Determine the [x, y] coordinate at the center of the cell enclosing the given text.  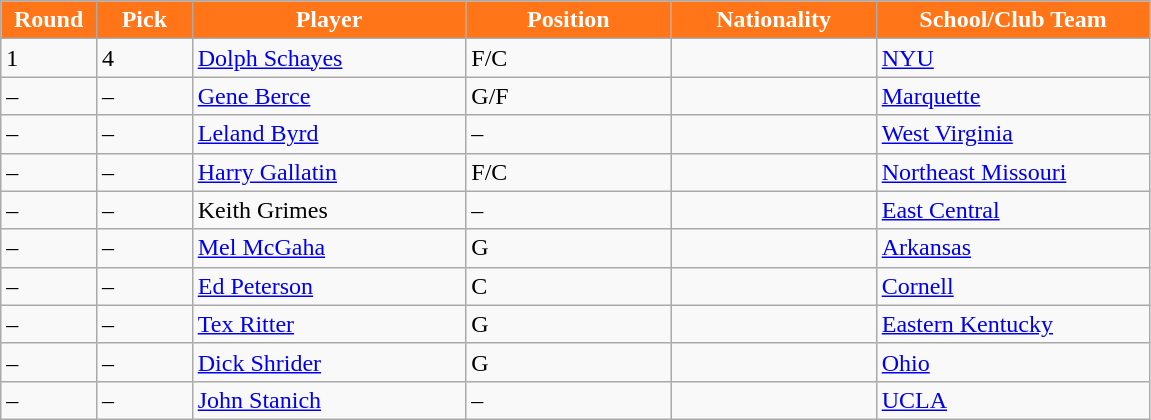
Dick Shrider [329, 362]
Nationality [774, 20]
UCLA [1013, 400]
John Stanich [329, 400]
Northeast Missouri [1013, 172]
Round [49, 20]
Leland Byrd [329, 134]
East Central [1013, 210]
1 [49, 58]
Player [329, 20]
Arkansas [1013, 248]
Mel McGaha [329, 248]
Pick [144, 20]
Harry Gallatin [329, 172]
Ohio [1013, 362]
Position [568, 20]
Eastern Kentucky [1013, 324]
4 [144, 58]
Cornell [1013, 286]
Keith Grimes [329, 210]
G/F [568, 96]
Ed Peterson [329, 286]
NYU [1013, 58]
School/Club Team [1013, 20]
Dolph Schayes [329, 58]
Marquette [1013, 96]
West Virginia [1013, 134]
C [568, 286]
Gene Berce [329, 96]
Tex Ritter [329, 324]
